Pinpoint the cell where the given text exists, returning its [x, y] midpoint coordinate. 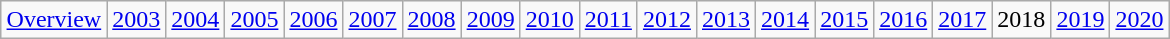
Overview [54, 20]
2013 [726, 20]
2014 [786, 20]
2010 [550, 20]
2003 [136, 20]
2009 [490, 20]
2016 [904, 20]
2015 [844, 20]
2008 [432, 20]
2004 [196, 20]
2020 [1140, 20]
2007 [372, 20]
2017 [962, 20]
2019 [1080, 20]
2011 [608, 20]
2012 [666, 20]
2005 [254, 20]
2018 [1022, 20]
2006 [314, 20]
